Return the [x, y] coordinate for the center point of the cell that contains the specified text.  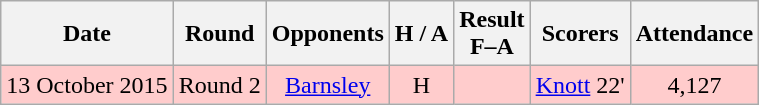
13 October 2015 [87, 85]
Barnsley [328, 85]
H / A [421, 34]
Round 2 [220, 85]
Scorers [580, 34]
Opponents [328, 34]
ResultF–A [492, 34]
Date [87, 34]
H [421, 85]
4,127 [694, 85]
Attendance [694, 34]
Knott 22' [580, 85]
Round [220, 34]
